Find where the given text appears and provide that cell's center as (x, y) coordinate. 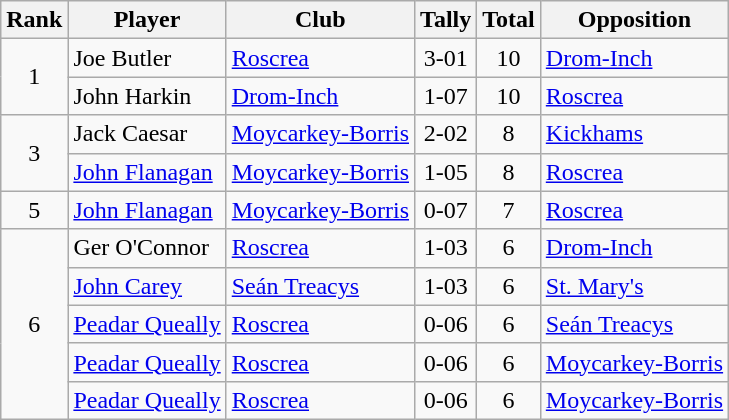
Ger O'Connor (147, 248)
1-05 (446, 172)
St. Mary's (634, 286)
7 (509, 210)
Tally (446, 20)
John Harkin (147, 96)
3-01 (446, 58)
Player (147, 20)
Rank (34, 20)
Kickhams (634, 134)
1-07 (446, 96)
1 (34, 77)
Jack Caesar (147, 134)
Joe Butler (147, 58)
Opposition (634, 20)
3 (34, 153)
2-02 (446, 134)
Club (320, 20)
John Carey (147, 286)
5 (34, 210)
0-07 (446, 210)
Total (509, 20)
